Detect which cell encompasses the target text, then output its [X, Y] center coordinate. 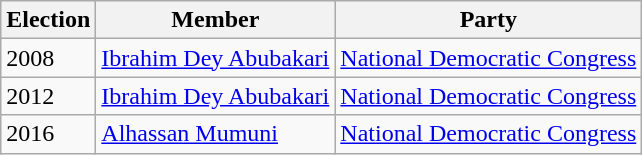
2016 [48, 134]
Member [216, 20]
Party [488, 20]
2012 [48, 96]
Election [48, 20]
2008 [48, 58]
Alhassan Mumuni [216, 134]
